Return the [x, y] coordinate for the center point of the cell that contains the specified text.  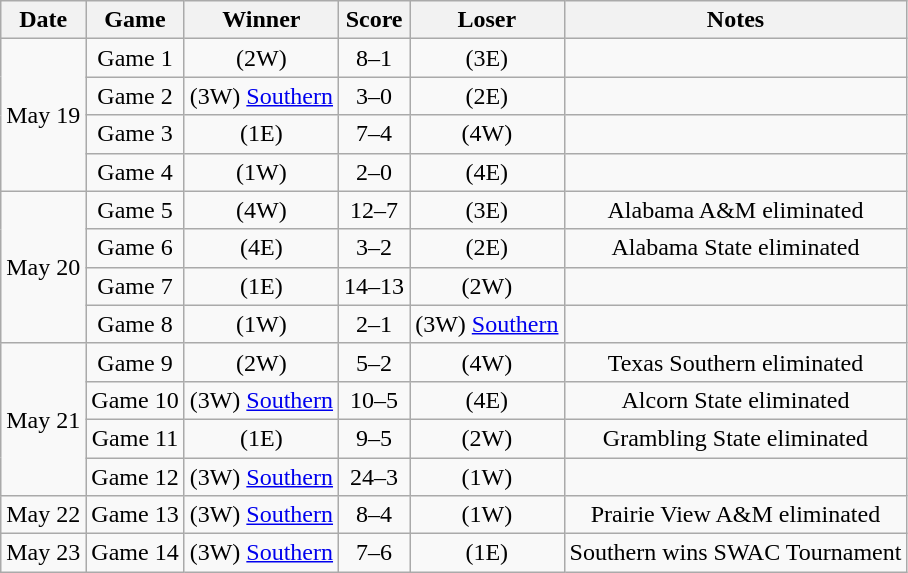
Alabama State eliminated [736, 248]
Game 10 [135, 400]
Game 3 [135, 134]
12–7 [374, 210]
Texas Southern eliminated [736, 362]
Game 12 [135, 477]
10–5 [374, 400]
8–4 [374, 515]
Notes [736, 20]
Game 14 [135, 553]
May 21 [44, 419]
Game 8 [135, 324]
9–5 [374, 438]
3–2 [374, 248]
Game 1 [135, 58]
5–2 [374, 362]
May 19 [44, 115]
Game 6 [135, 248]
Game 4 [135, 172]
May 22 [44, 515]
Prairie View A&M eliminated [736, 515]
May 23 [44, 553]
Game 5 [135, 210]
Loser [487, 20]
7–4 [374, 134]
Game 7 [135, 286]
Game 2 [135, 96]
Winner [261, 20]
Grambling State eliminated [736, 438]
Game 11 [135, 438]
May 20 [44, 267]
Alcorn State eliminated [736, 400]
2–1 [374, 324]
Score [374, 20]
Southern wins SWAC Tournament [736, 553]
24–3 [374, 477]
Game 9 [135, 362]
7–6 [374, 553]
2–0 [374, 172]
Game 13 [135, 515]
Date [44, 20]
8–1 [374, 58]
Game [135, 20]
3–0 [374, 96]
Alabama A&M eliminated [736, 210]
14–13 [374, 286]
